Determine the (x, y) coordinate at the center of the cell enclosing the given text.  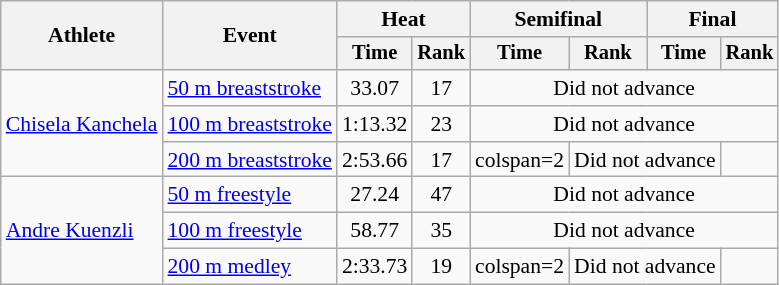
19 (441, 267)
50 m freestyle (250, 195)
58.77 (374, 231)
Semifinal (558, 19)
100 m breaststroke (250, 124)
47 (441, 195)
33.07 (374, 88)
Andre Kuenzli (82, 230)
Heat (404, 19)
Chisela Kanchela (82, 124)
27.24 (374, 195)
200 m breaststroke (250, 160)
Final (713, 19)
100 m freestyle (250, 231)
2:53.66 (374, 160)
50 m breaststroke (250, 88)
200 m medley (250, 267)
Athlete (82, 36)
2:33.73 (374, 267)
23 (441, 124)
Event (250, 36)
35 (441, 231)
1:13.32 (374, 124)
